For the text-containing cell, return its midpoint in (X, Y) coordinate format. 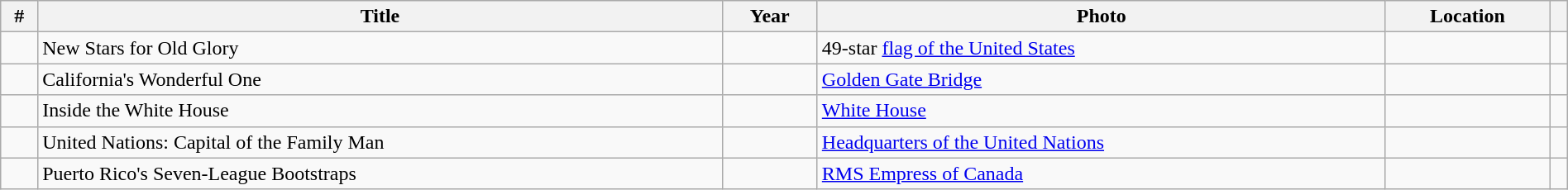
# (20, 17)
Photo (1102, 17)
California's Wonderful One (380, 79)
Puerto Rico's Seven-League Bootstraps (380, 173)
RMS Empress of Canada (1102, 173)
United Nations: Capital of the Family Man (380, 142)
Headquarters of the United Nations (1102, 142)
49-star flag of the United States (1102, 48)
Golden Gate Bridge (1102, 79)
Title (380, 17)
New Stars for Old Glory (380, 48)
Location (1467, 17)
Year (769, 17)
White House (1102, 111)
Inside the White House (380, 111)
